From the cell containing the given text, extract its center point as (X, Y) coordinate. 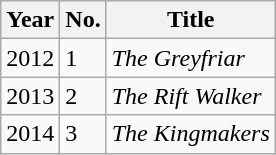
2014 (30, 134)
Title (190, 20)
2 (83, 96)
3 (83, 134)
The Greyfriar (190, 58)
No. (83, 20)
Year (30, 20)
The Kingmakers (190, 134)
2012 (30, 58)
1 (83, 58)
The Rift Walker (190, 96)
2013 (30, 96)
